For the text-containing cell, return its midpoint in (x, y) coordinate format. 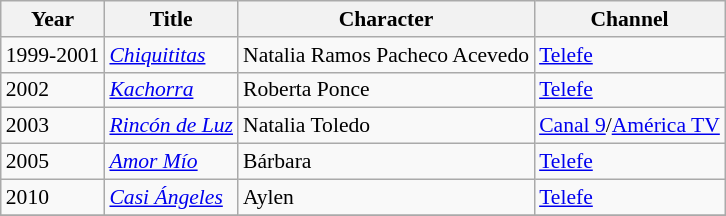
2002 (53, 90)
2003 (53, 126)
2005 (53, 162)
Canal 9/América TV (630, 126)
Roberta Ponce (386, 90)
Casi Ángeles (171, 197)
Amor Mío (171, 162)
Natalia Toledo (386, 126)
Title (171, 19)
Rincón de Luz (171, 126)
Character (386, 19)
Channel (630, 19)
Chiquititas (171, 55)
Aylen (386, 197)
2010 (53, 197)
Natalia Ramos Pacheco Acevedo (386, 55)
Year (53, 19)
Kachorra (171, 90)
Bárbara (386, 162)
1999-2001 (53, 55)
